Pinpoint the cell where the given text exists, returning its [X, Y] midpoint coordinate. 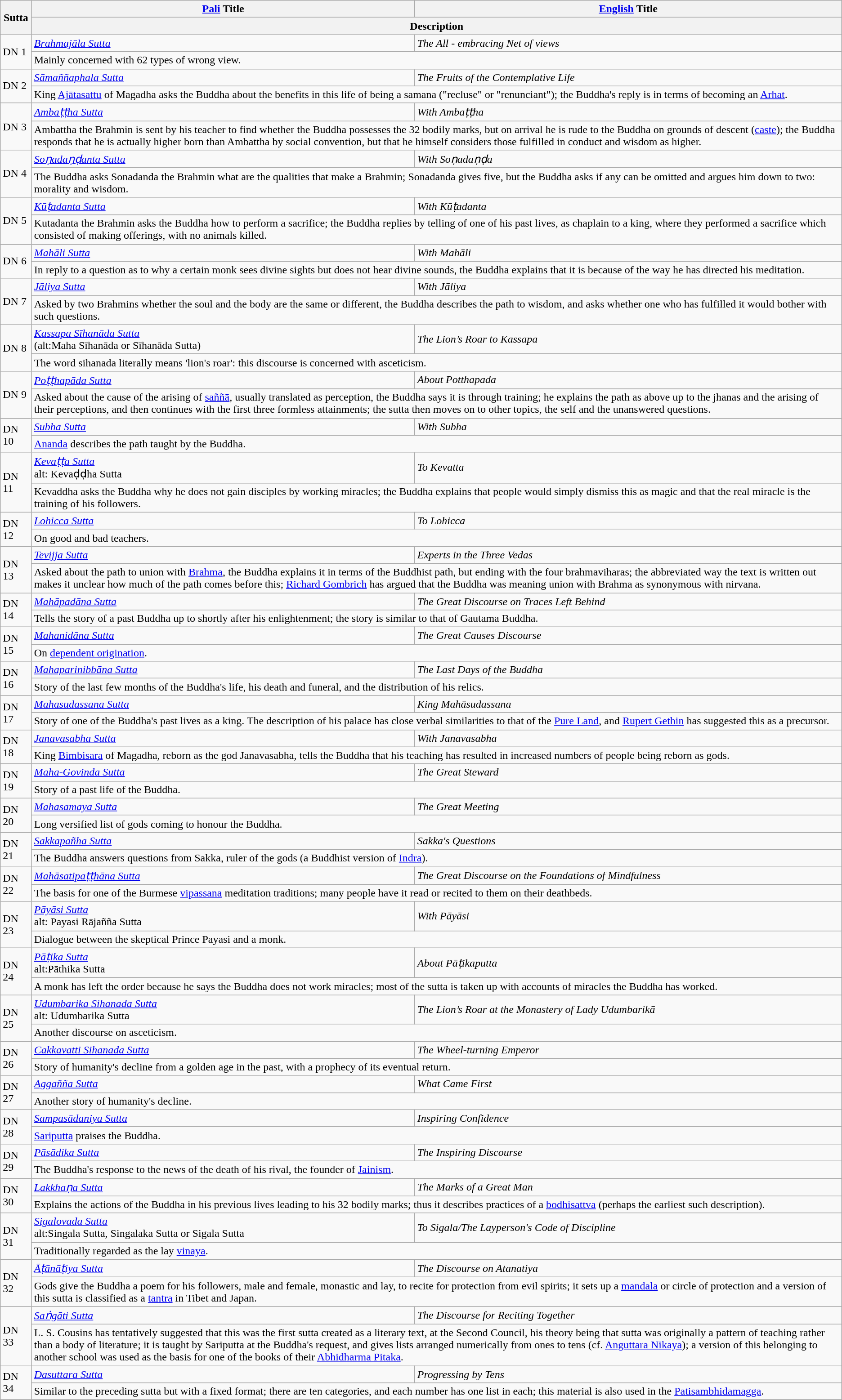
Ambaṭṭha Sutta [223, 112]
Kevaṭṭa Sutta alt: Kevaḍḍha Sutta [223, 468]
Lohicca Sutta [223, 521]
DN 10 [16, 435]
Mahāpadāna Sutta [223, 601]
Pali Title [223, 9]
The Discourse on Atanatiya [628, 1268]
DN 2 [16, 86]
DN 7 [16, 301]
With Kūṭadanta [628, 206]
DN 9 [16, 395]
DN 14 [16, 610]
King Mahāsudassana [628, 704]
About Potthapada [628, 380]
DN 27 [16, 1092]
Dasuttara Sutta [223, 1374]
Subha Sutta [223, 427]
Traditionally regarded as the lay vinaya. [436, 1251]
Inspiring Confidence [628, 1118]
The Wheel-turning Emperor [628, 1050]
DN 24 [16, 971]
Description [436, 26]
DN 13 [16, 569]
Mainly concerned with 62 types of wrong view. [436, 60]
DN 33 [16, 1336]
Sigalovada Sutta alt:Singala Sutta, Singalaka Sutta or Sigala Sutta [223, 1227]
The Great Discourse on Traces Left Behind [628, 601]
Brahmajāla Sutta [223, 43]
The basis for one of the Burmese vipassana meditation traditions; many people have it read or recited to them on their deathbeds. [436, 893]
Pāyāsi Sutta alt: Payasi Rājañña Sutta [223, 916]
Mahasamaya Sutta [223, 807]
Poṭṭhapāda Sutta [223, 380]
DN 16 [16, 678]
Cakkavatti Sihanada Sutta [223, 1050]
With Ambaṭṭha [628, 112]
With Subha [628, 427]
What Came First [628, 1084]
With Soṇadaṇḍa [628, 159]
DN 30 [16, 1195]
DN 25 [16, 1018]
Dialogue between the skeptical Prince Payasi and a monk. [436, 939]
The Great Meeting [628, 807]
Sakkapañha Sutta [223, 841]
Āṭānāṭiya Sutta [223, 1268]
DN 6 [16, 261]
The word sihanada literally means 'lion's roar': this discourse is concerned with asceticism. [436, 362]
The Buddha's response to the news of the death of his rival, the founder of Jainism. [436, 1169]
DN 19 [16, 781]
The Lion’s Roar at the Monastery of Lady Udumbarikā [628, 1010]
With Pāyāsi [628, 916]
English Title [628, 9]
Mahanidāna Sutta [223, 636]
Sampasādaniya Sutta [223, 1118]
DN 15 [16, 644]
On good and bad teachers. [436, 538]
DN 3 [16, 127]
DN 22 [16, 884]
The All - embracing Net of views [628, 43]
Mahāsatipaṭṭhāna Sutta [223, 876]
DN 18 [16, 747]
Mahasudassana Sutta [223, 704]
Long versified list of gods coming to honour the Buddha. [436, 824]
DN 11 [16, 482]
The Lion’s Roar to Kassapa [628, 339]
Udumbarika Sihanada Sutta alt: Udumbarika Sutta [223, 1010]
On dependent origination. [436, 653]
DN 32 [16, 1283]
The Inspiring Discourse [628, 1152]
DN 23 [16, 924]
Lakkhaṇa Sutta [223, 1187]
DN 34 [16, 1383]
DN 21 [16, 849]
Kassapa Sīhanāda Sutta (alt:Maha Sīhanāda or Sīhanāda Sutta) [223, 339]
Tells the story of a past Buddha up to shortly after his enlightenment; the story is similar to that of Gautama Buddha. [436, 619]
DN 1 [16, 52]
The Great Discourse on the Foundations of Mindfulness [628, 876]
Sariputta praises the Buddha. [436, 1135]
DN 31 [16, 1236]
To Sigala/The Layperson's Code of Discipline [628, 1227]
Mahāli Sutta [223, 253]
Sakka's Questions [628, 841]
DN 5 [16, 220]
The Buddha answers questions from Sakka, ruler of the gods (a Buddhist version of Indra). [436, 858]
DN 8 [16, 348]
Story of humanity's decline from a golden age in the past, with a prophecy of its eventual return. [436, 1067]
The Last Days of the Buddha [628, 670]
To Kevatta [628, 468]
About Pāṭikaputta [628, 963]
The Great Causes Discourse [628, 636]
Tevijja Sutta [223, 555]
The Marks of a Great Man [628, 1187]
Kūṭadanta Sutta [223, 206]
Janavasabha Sutta [223, 738]
With Janavasabha [628, 738]
Pāsādika Sutta [223, 1152]
The Discourse for Reciting Together [628, 1315]
Mahaparinibbāna Sutta [223, 670]
Ananda describes the path taught by the Buddha. [436, 444]
Sutta [16, 18]
With Mahāli [628, 253]
Soṇadaṇḍanta Sutta [223, 159]
The Great Steward [628, 772]
Another discourse on asceticism. [436, 1033]
Aggañña Sutta [223, 1084]
DN 28 [16, 1127]
Sāmaññaphala Sutta [223, 77]
Maha-Govinda Sutta [223, 772]
The Fruits of the Contemplative Life [628, 77]
DN 12 [16, 529]
Saṅgāti Sutta [223, 1315]
To Lohicca [628, 521]
DN 26 [16, 1058]
Another story of humanity's decline. [436, 1101]
Story of the last few months of the Buddha's life, his death and funeral, and the distribution of his relics. [436, 687]
DN 29 [16, 1161]
DN 20 [16, 815]
Jāliya Sutta [223, 287]
Experts in the Three Vedas [628, 555]
DN 17 [16, 713]
DN 4 [16, 174]
Progressing by Tens [628, 1374]
Pāṭika Sutta alt:Pāthika Sutta [223, 963]
Story of a past life of the Buddha. [436, 789]
With Jāliya [628, 287]
